Pinpoint the cell where the given text exists, returning its (X, Y) midpoint coordinate. 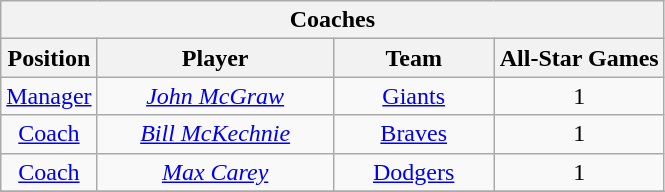
All-Star Games (579, 58)
Max Carey (215, 172)
Dodgers (414, 172)
Team (414, 58)
Manager (49, 96)
Player (215, 58)
Braves (414, 134)
Bill McKechnie (215, 134)
Position (49, 58)
Coaches (332, 20)
John McGraw (215, 96)
Giants (414, 96)
